Return the [x, y] coordinate for the center point of the cell that contains the specified text.  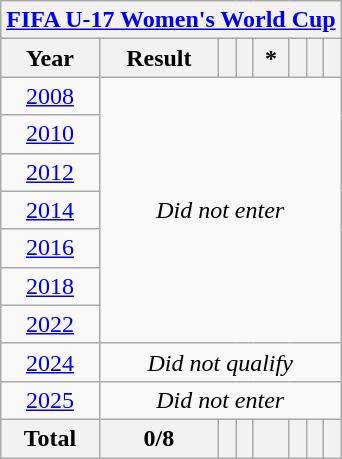
Total [50, 438]
2025 [50, 400]
* [271, 58]
FIFA U-17 Women's World Cup [171, 20]
0/8 [158, 438]
2024 [50, 362]
2016 [50, 248]
Did not qualify [220, 362]
2010 [50, 134]
2022 [50, 324]
Result [158, 58]
Year [50, 58]
2014 [50, 210]
2018 [50, 286]
2008 [50, 96]
2012 [50, 172]
